Locate the cell with the specified text and output its [x, y] center coordinate. 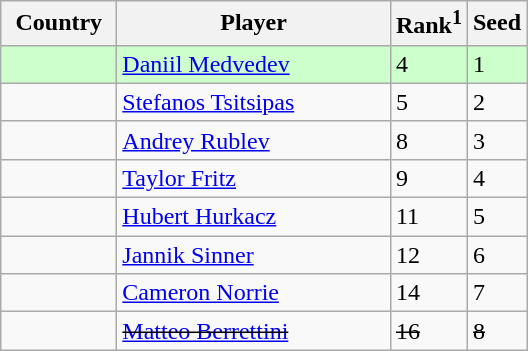
Country [59, 24]
Seed [496, 24]
7 [496, 293]
Rank1 [428, 24]
3 [496, 140]
6 [496, 255]
1 [496, 64]
Player [254, 24]
11 [428, 217]
Matteo Berrettini [254, 331]
Taylor Fritz [254, 178]
14 [428, 293]
Andrey Rublev [254, 140]
Jannik Sinner [254, 255]
16 [428, 331]
Daniil Medvedev [254, 64]
Stefanos Tsitsipas [254, 102]
12 [428, 255]
9 [428, 178]
Hubert Hurkacz [254, 217]
2 [496, 102]
Cameron Norrie [254, 293]
